From the cell containing the given text, extract its center point as [x, y] coordinate. 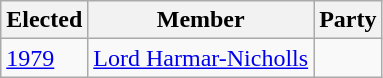
1979 [44, 58]
Lord Harmar-Nicholls [201, 58]
Member [201, 20]
Elected [44, 20]
Party [348, 20]
